Identify which cell holds the provided text, then report its (x, y) central coordinate. 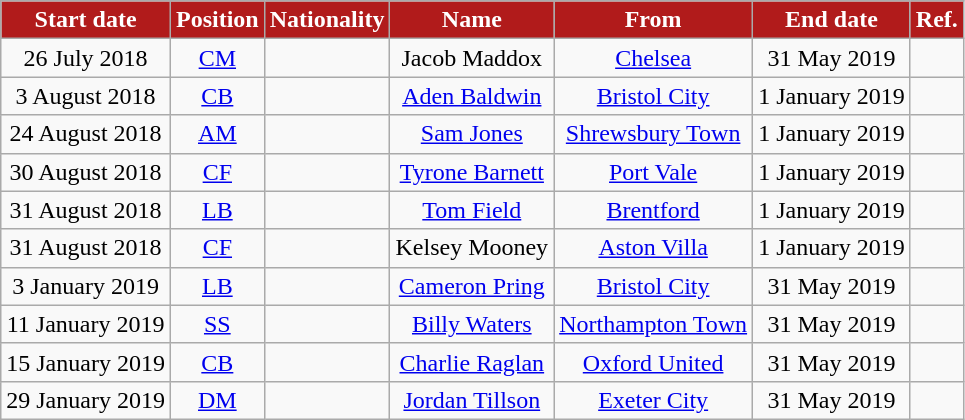
26 July 2018 (86, 58)
Aden Baldwin (472, 96)
End date (832, 20)
24 August 2018 (86, 134)
Brentford (654, 210)
Chelsea (654, 58)
Position (217, 20)
Exeter City (654, 400)
15 January 2019 (86, 362)
CM (217, 58)
DM (217, 400)
30 August 2018 (86, 172)
Billy Waters (472, 324)
AM (217, 134)
SS (217, 324)
Shrewsbury Town (654, 134)
11 January 2019 (86, 324)
Cameron Pring (472, 286)
Name (472, 20)
29 January 2019 (86, 400)
Ref. (936, 20)
Kelsey Mooney (472, 248)
Northampton Town (654, 324)
Jacob Maddox (472, 58)
Port Vale (654, 172)
Start date (86, 20)
Tom Field (472, 210)
Aston Villa (654, 248)
Oxford United (654, 362)
Sam Jones (472, 134)
From (654, 20)
Nationality (327, 20)
3 August 2018 (86, 96)
Charlie Raglan (472, 362)
3 January 2019 (86, 286)
Tyrone Barnett (472, 172)
Jordan Tillson (472, 400)
